Pinpoint the cell where the given text exists, returning its (X, Y) midpoint coordinate. 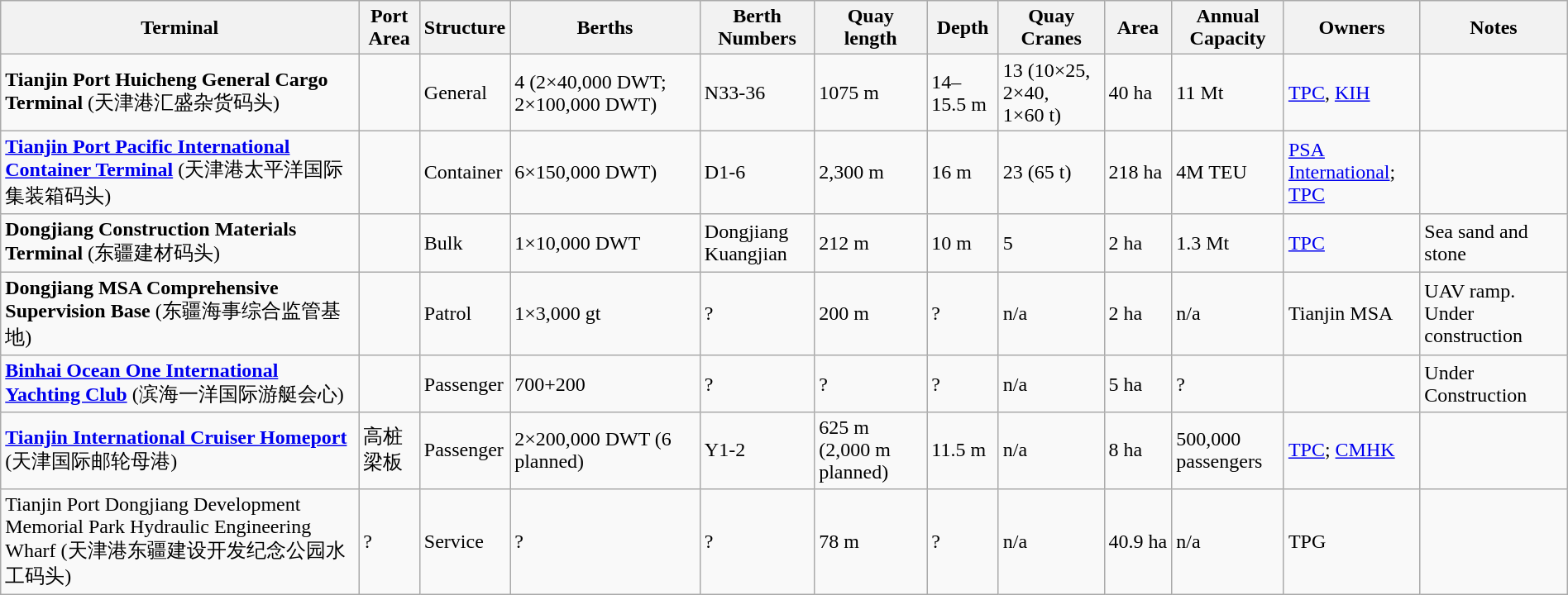
Tianjin International Cruiser Homeport (天津国际邮轮母港) (180, 450)
Binhai Ocean One International Yachting Club (滨海一洋国际游艇会心) (180, 384)
11 Mt (1228, 93)
Tianjin Port Huicheng General Cargo Terminal (天津港汇盛杂货码头) (180, 93)
625 m (2,000 m planned) (871, 450)
TPC, KIH (1351, 93)
Under Construction (1494, 384)
D1-6 (757, 172)
Quay Cranes (1051, 28)
PSA International; TPC (1351, 172)
1×3,000 gt (605, 312)
2,300 m (871, 172)
5 ha (1138, 384)
78 m (871, 541)
Depth (963, 28)
Quay length (871, 28)
1075 m (871, 93)
5 (1051, 243)
11.5 m (963, 450)
Dongjiang Construction Materials Terminal (东疆建材码头) (180, 243)
23 (65 t) (1051, 172)
Annual Capacity (1228, 28)
Port Area (390, 28)
10 m (963, 243)
14–15.5 m (963, 93)
Berth Numbers (757, 28)
Service (465, 541)
Tianjin Port Dongjiang Development Memorial Park Hydraulic Engineering Wharf (天津港东疆建设开发纪念公园水工码头) (180, 541)
Patrol (465, 312)
40.9 ha (1138, 541)
N33-36 (757, 93)
TPG (1351, 541)
1.3 Mt (1228, 243)
700+200 (605, 384)
General (465, 93)
Sea sand and stone (1494, 243)
高桩梁板 (390, 450)
Terminal (180, 28)
TPC (1351, 243)
Owners (1351, 28)
Dongjiang Kuangjian (757, 243)
500,000 passengers (1228, 450)
218 ha (1138, 172)
200 m (871, 312)
1×10,000 DWT (605, 243)
Dongjiang MSA Comprehensive Supervision Base (东疆海事综合监管基地) (180, 312)
TPC; CMHK (1351, 450)
Container (465, 172)
4 (2×40,000 DWT; 2×100,000 DWT) (605, 93)
16 m (963, 172)
40 ha (1138, 93)
13 (10×25, 2×40, 1×60 t) (1051, 93)
Tianjin MSA (1351, 312)
Structure (465, 28)
6×150,000 DWT) (605, 172)
8 ha (1138, 450)
2×200,000 DWT (6 planned) (605, 450)
4M TEU (1228, 172)
212 m (871, 243)
UAV ramp. Under construction (1494, 312)
Tianjin Port Pacific International Container Terminal (天津港太平洋国际集装箱码头) (180, 172)
Notes (1494, 28)
Berths (605, 28)
Area (1138, 28)
Bulk (465, 243)
Y1-2 (757, 450)
